Output the [X, Y] coordinate of the center of the cell containing the given text.  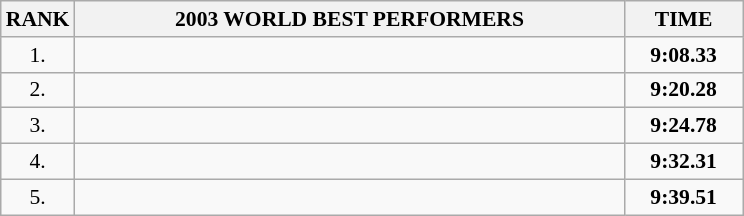
9:39.51 [684, 197]
3. [38, 126]
5. [38, 197]
9:20.28 [684, 90]
9:08.33 [684, 55]
TIME [684, 19]
4. [38, 162]
2. [38, 90]
RANK [38, 19]
9:24.78 [684, 126]
9:32.31 [684, 162]
1. [38, 55]
2003 WORLD BEST PERFORMERS [349, 19]
